Locate the cell with the specified text and output its (X, Y) center coordinate. 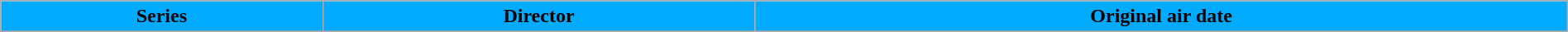
Director (539, 16)
Series (162, 16)
Original air date (1161, 16)
